Return the [x, y] coordinate for the center point of the cell that contains the specified text.  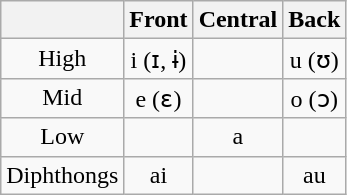
Back [314, 20]
a [238, 137]
Diphthongs [62, 175]
Front [158, 20]
High [62, 59]
o (ɔ) [314, 98]
Low [62, 137]
i (ɪ, ɨ) [158, 59]
Central [238, 20]
au [314, 175]
Mid [62, 98]
ai [158, 175]
u (ʊ) [314, 59]
e (ɛ) [158, 98]
